Capture the cell that displays the provided text and extract its (x, y) central coordinate. 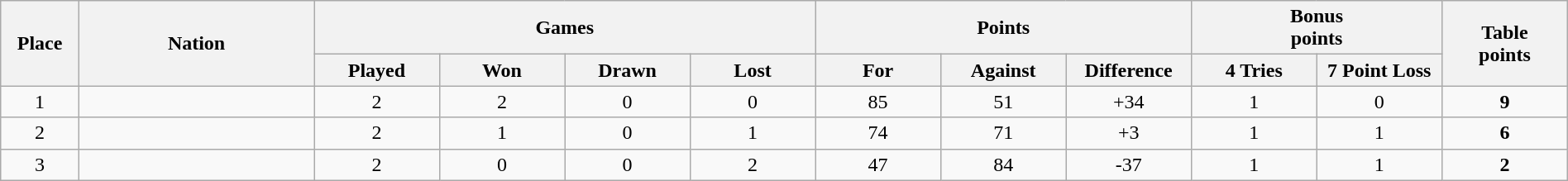
51 (1003, 102)
Bonuspoints (1317, 28)
+34 (1129, 102)
Difference (1129, 70)
Drawn (628, 70)
47 (878, 164)
Won (502, 70)
74 (878, 133)
Points (1004, 28)
71 (1003, 133)
-37 (1129, 164)
Tablepoints (1505, 43)
Lost (753, 70)
85 (878, 102)
9 (1505, 102)
For (878, 70)
3 (40, 164)
4 Tries (1254, 70)
Games (565, 28)
Place (40, 43)
Against (1003, 70)
+3 (1129, 133)
6 (1505, 133)
Played (377, 70)
Nation (196, 43)
7 Point Loss (1379, 70)
84 (1003, 164)
